Return (x, y) of the center of cell containing provided text 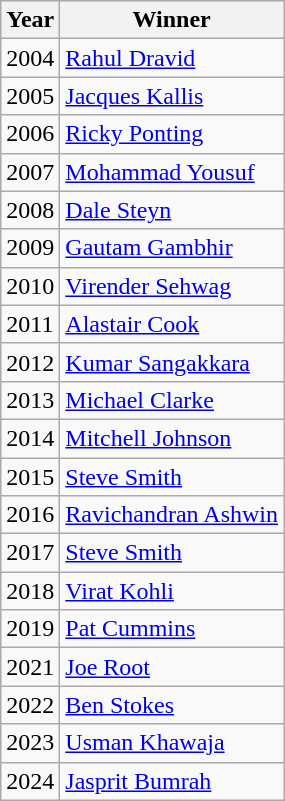
2006 (30, 134)
2023 (30, 743)
2016 (30, 515)
Year (30, 20)
Pat Cummins (172, 629)
Ben Stokes (172, 705)
Michael Clarke (172, 400)
2009 (30, 248)
Ravichandran Ashwin (172, 515)
Jacques Kallis (172, 96)
Virender Sehwag (172, 286)
2008 (30, 210)
2010 (30, 286)
2021 (30, 667)
Kumar Sangakkara (172, 362)
Alastair Cook (172, 324)
2005 (30, 96)
Usman Khawaja (172, 743)
2022 (30, 705)
Gautam Gambhir (172, 248)
Joe Root (172, 667)
Jasprit Bumrah (172, 781)
2019 (30, 629)
Virat Kohli (172, 591)
Mohammad Yousuf (172, 172)
Ricky Ponting (172, 134)
2017 (30, 553)
2014 (30, 438)
2015 (30, 477)
2018 (30, 591)
Winner (172, 20)
2024 (30, 781)
Dale Steyn (172, 210)
Rahul Dravid (172, 58)
2007 (30, 172)
2004 (30, 58)
2011 (30, 324)
2013 (30, 400)
2012 (30, 362)
Mitchell Johnson (172, 438)
